Scan for the cell matching the given text and deliver its (x, y) coordinate at center. 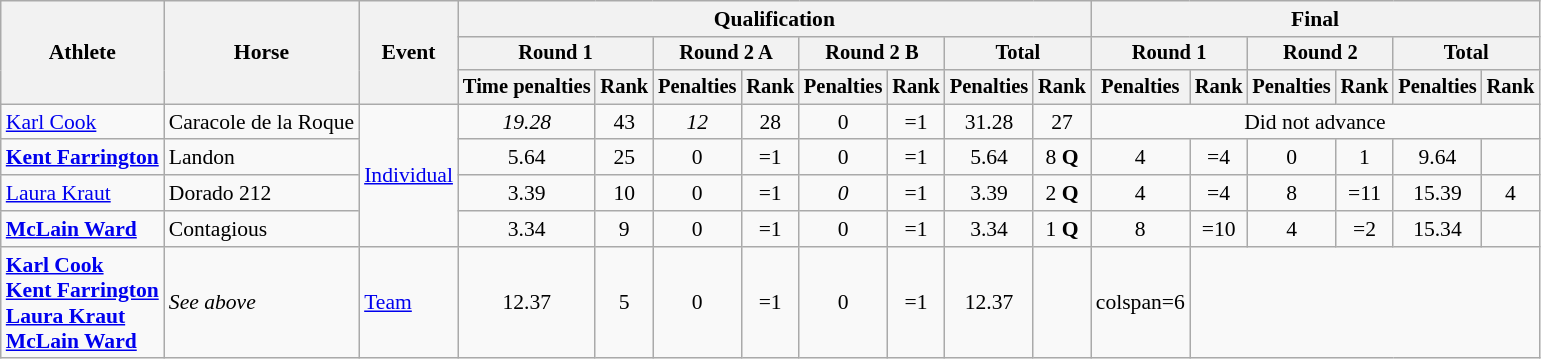
31.28 (989, 122)
Time penalties (527, 87)
Event (408, 52)
9.64 (1437, 158)
2 Q (1062, 193)
5 (624, 303)
Round 2 (1320, 54)
Qualification (774, 19)
Final (1315, 19)
=11 (1365, 193)
=2 (1365, 229)
1 (1365, 158)
27 (1062, 122)
12 (697, 122)
Caracole de la Roque (262, 122)
Round 2 A (726, 54)
19.28 (527, 122)
Contagious (262, 229)
McLain Ward (82, 229)
15.39 (1437, 193)
Laura Kraut (82, 193)
Horse (262, 52)
Team (408, 303)
Karl CookKent FarringtonLaura KrautMcLain Ward (82, 303)
Dorado 212 (262, 193)
Did not advance (1315, 122)
25 (624, 158)
Kent Farrington (82, 158)
Athlete (82, 52)
Landon (262, 158)
8 Q (1062, 158)
Round 2 B (872, 54)
colspan=6 (1140, 303)
15.34 (1437, 229)
43 (624, 122)
Karl Cook (82, 122)
=10 (1219, 229)
See above (262, 303)
Individual (408, 175)
9 (624, 229)
10 (624, 193)
1 Q (1062, 229)
28 (770, 122)
